Extract the (X, Y) coordinate from the center of the cell holding the provided text.  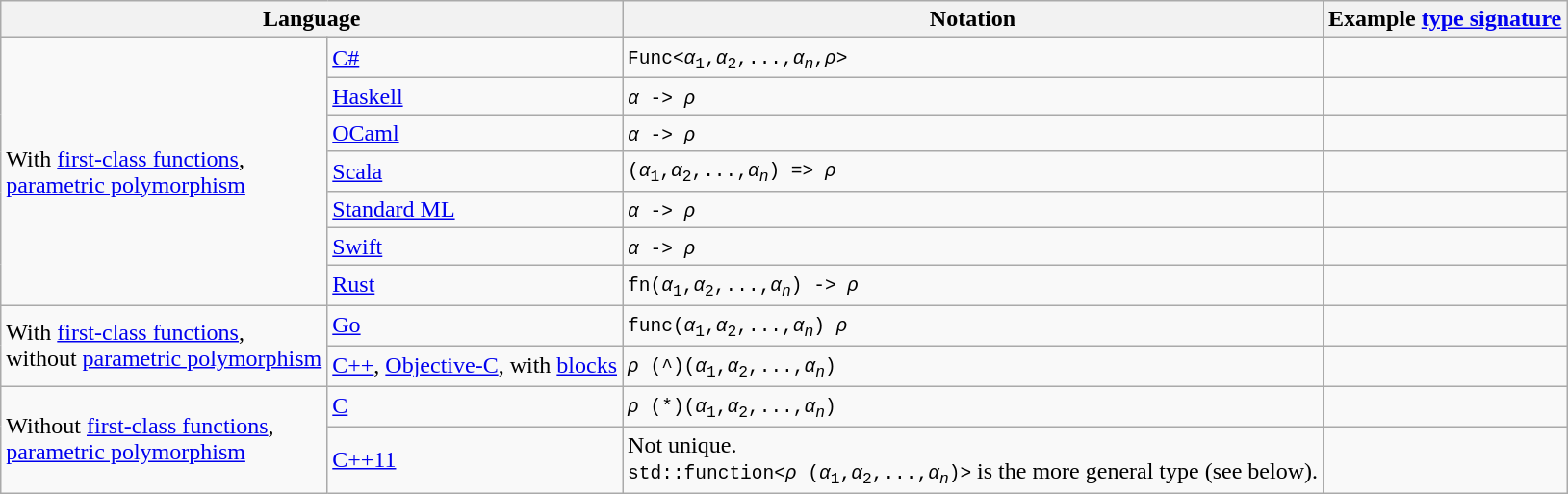
Swift (476, 247)
ρ (*)(α1,α2,...,αn) (973, 406)
C++11 (476, 460)
Standard ML (476, 210)
With first-class functions, parametric polymorphism (164, 171)
With first-class functions, without parametric polymorphism (164, 346)
C (476, 406)
Not unique.std::function<ρ (α1,α2,...,αn)> is the more general type (see below). (973, 460)
Without first-class functions, parametric polymorphism (164, 439)
Go (476, 325)
Func<α1,α2,...,αn,ρ> (973, 58)
C# (476, 58)
Haskell (476, 96)
Scala (476, 171)
Rust (476, 285)
OCaml (476, 133)
Example type signature (1444, 19)
ρ (^)(α1,α2,...,αn) (973, 366)
C++, Objective-C, with blocks (476, 366)
(α1,α2,...,αn) => ρ (973, 171)
func(α1,α2,...,αn) ρ (973, 325)
Language (312, 19)
Notation (973, 19)
fn(α1,α2,...,αn) -> ρ (973, 285)
